Identify which cell holds the provided text, then report its (X, Y) central coordinate. 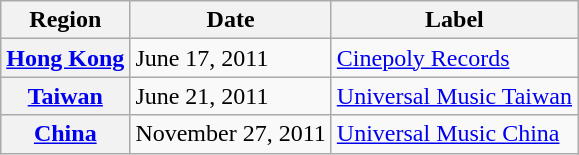
Hong Kong (66, 58)
China (66, 134)
June 21, 2011 (230, 96)
Cinepoly Records (454, 58)
Universal Music China (454, 134)
Universal Music Taiwan (454, 96)
November 27, 2011 (230, 134)
Region (66, 20)
Date (230, 20)
June 17, 2011 (230, 58)
Label (454, 20)
Taiwan (66, 96)
